Provide the [X, Y] coordinate of the cell's center where the given text is located.  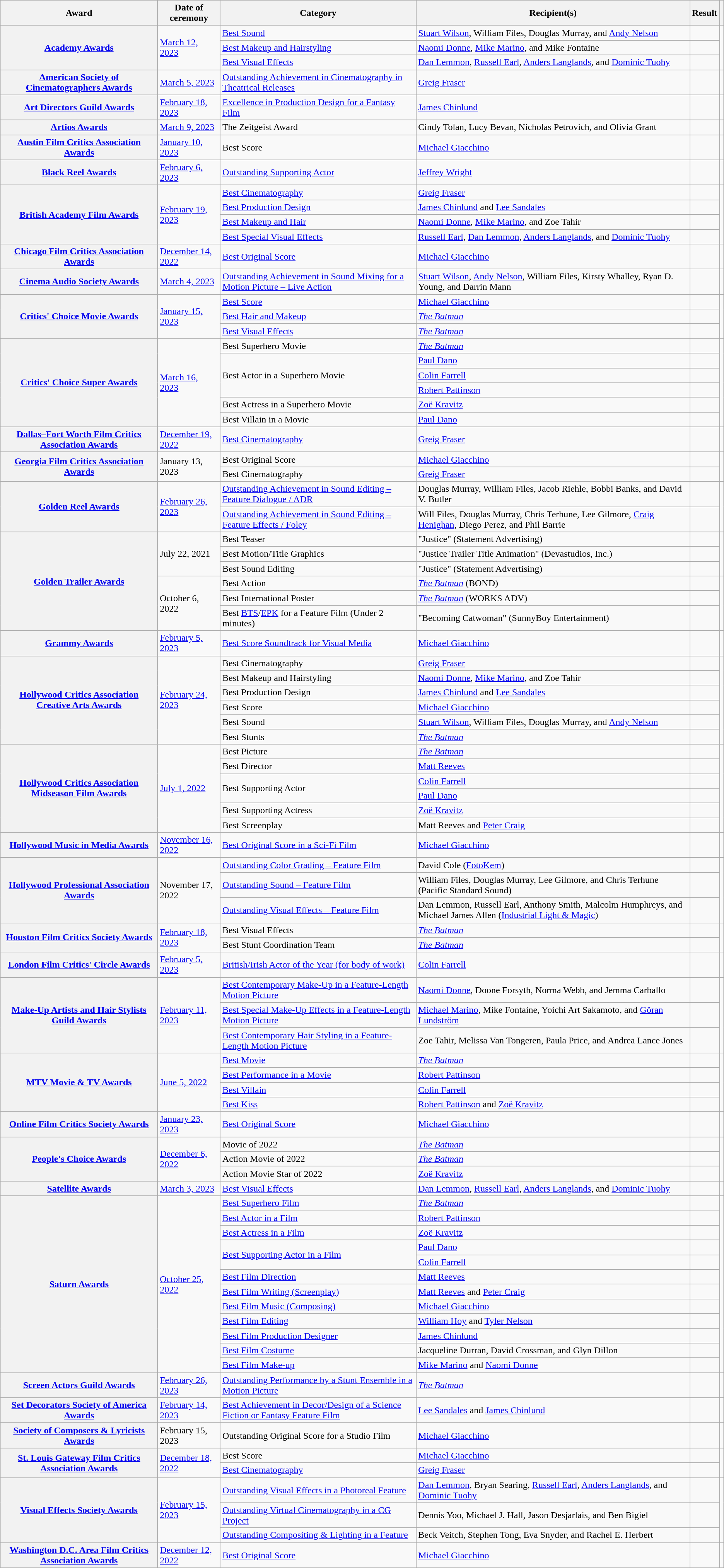
Austin Film Critics Association Awards [79, 147]
Best Supporting Actor in a Film [318, 1255]
January 15, 2023 [189, 316]
Outstanding Visual Effects – Feature Film [318, 910]
Best Stunt Coordination Team [318, 945]
Best Achievement in Decor/Design of a Science Fiction or Fantasy Feature Film [318, 1411]
January 10, 2023 [189, 147]
Best Film Music (Composing) [318, 1306]
Russell Earl, Dan Lemmon, Anders Langlands, and Dominic Tuohy [553, 236]
Society of Composers & Lyricists Awards [79, 1435]
February 11, 2023 [189, 1015]
Best Special Visual Effects [318, 236]
October 6, 2022 [189, 604]
The Zeitgeist Award [318, 127]
The Batman (WORKS ADV) [553, 598]
March 16, 2023 [189, 383]
Lee Sandales and James Chinlund [553, 1411]
Hollywood Critics Association Creative Arts Awards [79, 700]
Best Supporting Actor [318, 788]
Michael Marino, Mike Fontaine, Yoichi Art Sakamoto, and Göran Lundström [553, 1015]
Best International Poster [318, 598]
Outstanding Sound – Feature Film [318, 885]
Category [318, 13]
Outstanding Color Grading – Feature Film [318, 865]
Houston Film Critics Society Awards [79, 937]
London Film Critics' Circle Awards [79, 965]
Best Performance in a Movie [318, 1075]
Best Film Production Designer [318, 1336]
Make-Up Artists and Hair Stylists Guild Awards [79, 1015]
Best Picture [318, 751]
Best Original Score in a Sci-Fi Film [318, 845]
March 4, 2023 [189, 282]
Hollywood Music in Media Awards [79, 845]
Screen Actors Guild Awards [79, 1385]
Best Action [318, 583]
Best Superhero Movie [318, 346]
Cindy Tolan, Lucy Bevan, Nicholas Petrovich, and Olivia Grant [553, 127]
December 19, 2022 [189, 439]
Online Film Critics Society Awards [79, 1124]
Beck Veitch, Stephen Tong, Eva Snyder, and Rachel E. Herbert [553, 1535]
December 6, 2022 [189, 1159]
Outstanding Achievement in Cinematography in Theatrical Releases [318, 82]
Best Film Make-up [318, 1365]
Mike Marino and Naomi Donne [553, 1365]
Zoe Tahir, Melissa Van Tongeren, Paula Price, and Andrea Lance Jones [553, 1040]
Jeffrey Wright [553, 173]
Best Film Direction [318, 1277]
Award [79, 13]
British Academy Film Awards [79, 214]
Best Actress in a Superhero Movie [318, 405]
Outstanding Achievement in Sound Editing – Feature Effects / Foley [318, 519]
Cinema Audio Society Awards [79, 282]
Naomi Donne, Mike Marino, and Mike Fontaine [553, 48]
MTV Movie & TV Awards [79, 1082]
Best Stunts [318, 737]
William Hoy and Tyler Nelson [553, 1321]
Date of ceremony [189, 13]
Grammy Awards [79, 643]
Best Score Soundtrack for Visual Media [318, 643]
Best Supporting Actress [318, 811]
"Becoming Catwoman" (SunnyBoy Entertainment) [553, 618]
Critics' Choice Movie Awards [79, 316]
December 14, 2022 [189, 257]
Dallas–Fort Worth Film Critics Association Awards [79, 439]
Saturn Awards [79, 1284]
December 12, 2022 [189, 1555]
November 17, 2022 [189, 890]
Art Directors Guild Awards [79, 108]
Hollywood Professional Association Awards [79, 890]
Stuart Wilson, Andy Nelson, William Files, Kirsty Whalley, Ryan D. Young, and Darrin Mann [553, 282]
Outstanding Compositing & Lighting in a Feature [318, 1535]
Critics' Choice Super Awards [79, 383]
Action Movie Star of 2022 [318, 1174]
David Cole (FotoKem) [553, 865]
Best Movie [318, 1060]
Academy Awards [79, 48]
Hollywood Critics Association Midseason Film Awards [79, 788]
Action Movie of 2022 [318, 1159]
March 5, 2023 [189, 82]
Dan Lemmon, Russell Earl, Anthony Smith, Malcolm Humphreys, and Michael James Allen (Industrial Light & Magic) [553, 910]
November 16, 2022 [189, 845]
St. Louis Gateway Film Critics Association Awards [79, 1463]
Artios Awards [79, 127]
Chicago Film Critics Association Awards [79, 257]
Outstanding Visual Effects in a Photoreal Feature [318, 1490]
Best Film Editing [318, 1321]
Outstanding Performance by a Stunt Ensemble in a Motion Picture [318, 1385]
American Society of Cinematographers Awards [79, 82]
Black Reel Awards [79, 173]
January 13, 2023 [189, 467]
March 9, 2023 [189, 127]
Golden Reel Awards [79, 506]
Best Contemporary Make-Up in a Feature-Length Motion Picture [318, 990]
Best Actor in a Superhero Movie [318, 375]
June 5, 2022 [189, 1082]
February 19, 2023 [189, 214]
Best Villain [318, 1090]
Dan Lemmon, Bryan Searing, Russell Earl, Anders Langlands, and Dominic Tuohy [553, 1490]
Best Teaser [318, 539]
Movie of 2022 [318, 1144]
Outstanding Supporting Actor [318, 173]
Best Villain in a Movie [318, 419]
Best Makeup and Hair [318, 222]
Best Sound Editing [318, 569]
People's Choice Awards [79, 1159]
Satellite Awards [79, 1188]
Outstanding Achievement in Sound Mixing for a Motion Picture – Live Action [318, 282]
The Batman (BOND) [553, 583]
February 14, 2023 [189, 1411]
Best Actress in a Film [318, 1233]
July 22, 2021 [189, 554]
March 12, 2023 [189, 48]
Golden Trailer Awards [79, 581]
Best Superhero Film [318, 1203]
Best Film Costume [318, 1351]
"Justice Trailer Title Animation" (Devastudios, Inc.) [553, 554]
January 23, 2023 [189, 1124]
Jacqueline Durran, David Crossman, and Glyn Dillon [553, 1351]
Best Kiss [318, 1105]
February 24, 2023 [189, 700]
Georgia Film Critics Association Awards [79, 467]
Set Decorators Society of America Awards [79, 1411]
Result [705, 13]
Will Files, Douglas Murray, Chris Terhune, Lee Gilmore, Craig Henighan, Diego Perez, and Phil Barrie [553, 519]
Washington D.C. Area Film Critics Association Awards [79, 1555]
Best Hair and Makeup [318, 316]
Best Motion/Title Graphics [318, 554]
William Files, Douglas Murray, Lee Gilmore, and Chris Terhune (Pacific Standard Sound) [553, 885]
Visual Effects Society Awards [79, 1510]
Outstanding Original Score for a Studio Film [318, 1435]
Best Director [318, 766]
Best Screenplay [318, 825]
Robert Pattinson and Zoë Kravitz [553, 1105]
Best Special Make-Up Effects in a Feature-Length Motion Picture [318, 1015]
Best Contemporary Hair Styling in a Feature-Length Motion Picture [318, 1040]
Best Film Writing (Screenplay) [318, 1291]
Naomi Donne, Doone Forsyth, Norma Webb, and Jemma Carballo [553, 990]
February 6, 2023 [189, 173]
Douglas Murray, William Files, Jacob Riehle, Bobbi Banks, and David V. Butler [553, 494]
Outstanding Achievement in Sound Editing – Feature Dialogue / ADR [318, 494]
March 3, 2023 [189, 1188]
Best Actor in a Film [318, 1218]
British/Irish Actor of the Year (for body of work) [318, 965]
Excellence in Production Design for a Fantasy Film [318, 108]
October 25, 2022 [189, 1284]
Outstanding Virtual Cinematography in a CG Project [318, 1515]
Best BTS/EPK for a Feature Film (Under 2 minutes) [318, 618]
July 1, 2022 [189, 788]
Dennis Yoo, Michael J. Hall, Jason Desjarlais, and Ben Bigiel [553, 1515]
Recipient(s) [553, 13]
December 18, 2022 [189, 1463]
